Capture the cell that displays the provided text and extract its [x, y] central coordinate. 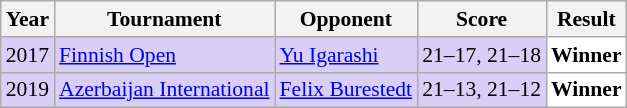
Yu Igarashi [346, 55]
Result [586, 19]
2017 [28, 55]
Tournament [164, 19]
Felix Burestedt [346, 90]
2019 [28, 90]
Finnish Open [164, 55]
Opponent [346, 19]
Score [482, 19]
21–13, 21–12 [482, 90]
Azerbaijan International [164, 90]
Year [28, 19]
21–17, 21–18 [482, 55]
